Locate the cell with the specified text and output its [X, Y] center coordinate. 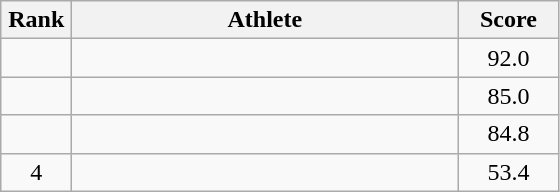
Athlete [265, 20]
92.0 [508, 58]
4 [36, 172]
85.0 [508, 96]
53.4 [508, 172]
Score [508, 20]
84.8 [508, 134]
Rank [36, 20]
